For the text-containing cell, return its midpoint in (X, Y) coordinate format. 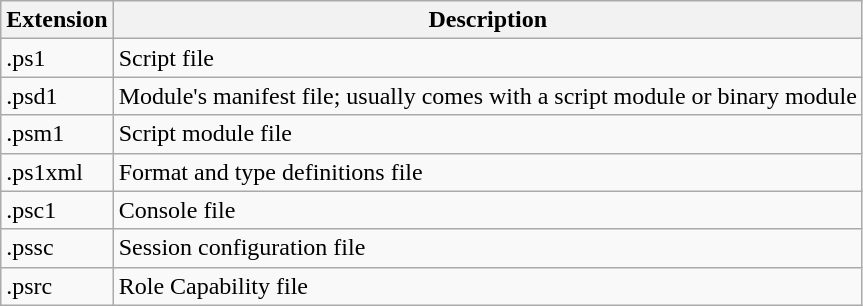
.psm1 (57, 134)
Format and type definitions file (488, 172)
.psc1 (57, 210)
Extension (57, 20)
Script file (488, 58)
.psrc (57, 286)
Module's manifest file; usually comes with a script module or binary module (488, 96)
.psd1 (57, 96)
.ps1xml (57, 172)
.pssc (57, 248)
Description (488, 20)
.ps1 (57, 58)
Role Capability file (488, 286)
Session configuration file (488, 248)
Script module file (488, 134)
Console file (488, 210)
